Find where the given text appears and provide that cell's center as (X, Y) coordinate. 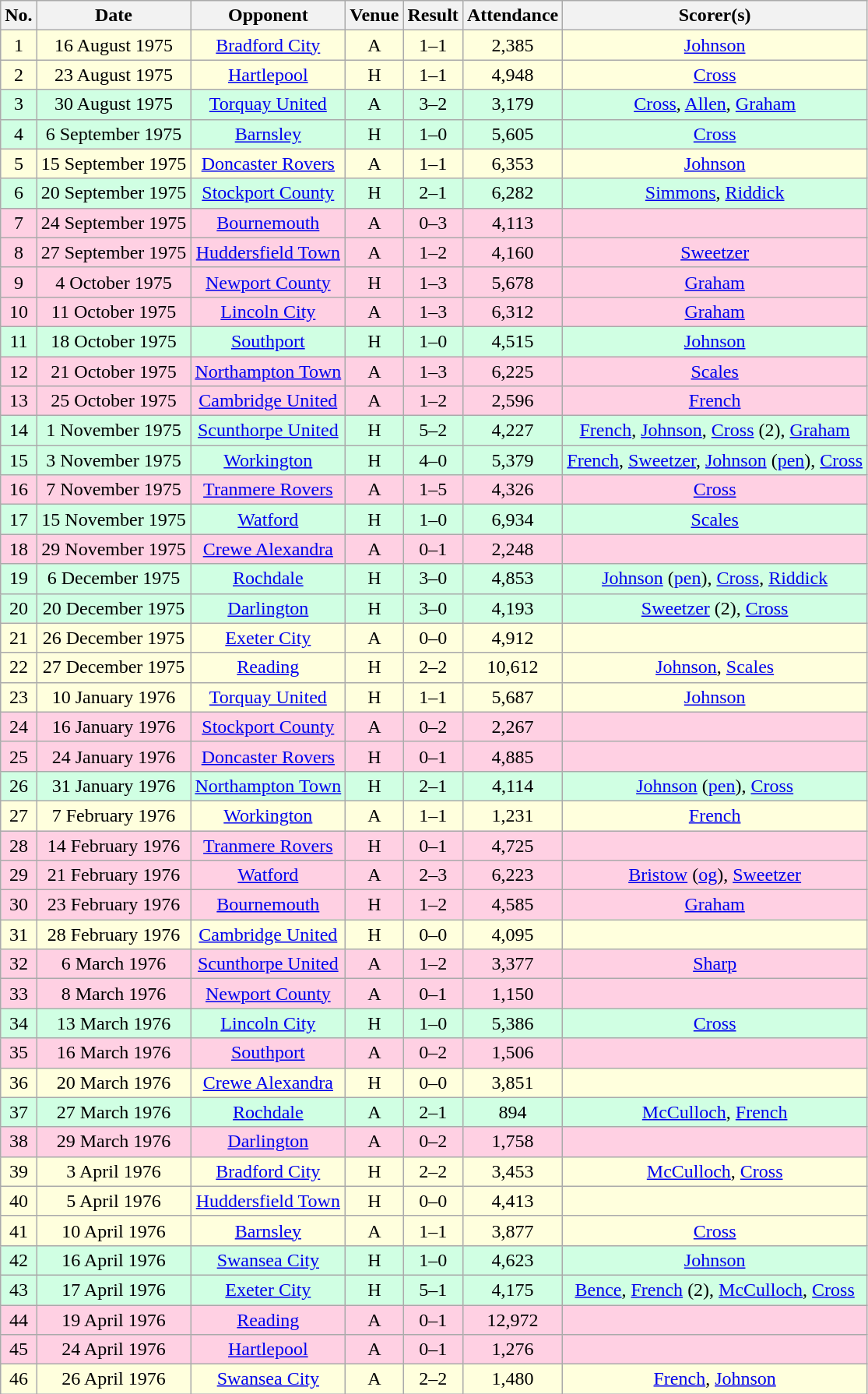
Sweetzer (2), Cross (715, 608)
20 March 1976 (114, 1082)
23 (19, 697)
23 February 1976 (114, 905)
4,623 (512, 1260)
2,385 (512, 45)
1,480 (512, 1379)
14 February 1976 (114, 845)
17 April 1976 (114, 1290)
15 September 1975 (114, 164)
15 November 1975 (114, 519)
24 (19, 727)
6 (19, 193)
Venue (374, 16)
4,095 (512, 935)
4,885 (512, 756)
26 (19, 786)
2,596 (512, 401)
15 (19, 460)
31 (19, 935)
French, Johnson, Cross (2), Graham (715, 431)
Scorer(s) (715, 16)
4,193 (512, 608)
No. (19, 16)
2,248 (512, 549)
4,413 (512, 1201)
6,312 (512, 312)
41 (19, 1230)
10,612 (512, 667)
8 (19, 252)
27 December 1975 (114, 667)
4,515 (512, 341)
16 (19, 490)
8 March 1976 (114, 994)
24 September 1975 (114, 223)
4,585 (512, 905)
34 (19, 1023)
26 April 1976 (114, 1379)
4,160 (512, 252)
1 November 1975 (114, 431)
Date (114, 16)
13 (19, 401)
6,282 (512, 193)
4,175 (512, 1290)
4,227 (512, 431)
30 August 1975 (114, 104)
19 April 1976 (114, 1320)
2 (19, 75)
5,678 (512, 282)
16 January 1976 (114, 727)
10 (19, 312)
26 December 1975 (114, 638)
3–2 (433, 104)
29 (19, 875)
7 (19, 223)
11 October 1975 (114, 312)
Attendance (512, 16)
16 August 1975 (114, 45)
3,179 (512, 104)
25 October 1975 (114, 401)
4,114 (512, 786)
44 (19, 1320)
42 (19, 1260)
1,231 (512, 815)
23 August 1975 (114, 75)
22 (19, 667)
21 February 1976 (114, 875)
6,934 (512, 519)
30 (19, 905)
Johnson (pen), Cross, Riddick (715, 579)
Simmons, Riddick (715, 193)
5 April 1976 (114, 1201)
18 October 1975 (114, 341)
20 (19, 608)
29 March 1976 (114, 1142)
0–3 (433, 223)
27 March 1976 (114, 1112)
33 (19, 994)
21 (19, 638)
3,453 (512, 1171)
4,113 (512, 223)
28 February 1976 (114, 935)
10 April 1976 (114, 1230)
20 September 1975 (114, 193)
36 (19, 1082)
9 (19, 282)
12,972 (512, 1320)
24 January 1976 (114, 756)
Cross, Allen, Graham (715, 104)
6 March 1976 (114, 964)
38 (19, 1142)
1,150 (512, 994)
1,276 (512, 1350)
5,605 (512, 134)
3,851 (512, 1082)
27 September 1975 (114, 252)
18 (19, 549)
45 (19, 1350)
7 February 1976 (114, 815)
6,225 (512, 371)
32 (19, 964)
46 (19, 1379)
Sweetzer (715, 252)
3,877 (512, 1230)
2,267 (512, 727)
894 (512, 1112)
16 April 1976 (114, 1260)
1–5 (433, 490)
4,948 (512, 75)
43 (19, 1290)
2–3 (433, 875)
31 January 1976 (114, 786)
4 (19, 134)
5 (19, 164)
McCulloch, French (715, 1112)
5,379 (512, 460)
37 (19, 1112)
Sharp (715, 964)
6 December 1975 (114, 579)
3,377 (512, 964)
3 November 1975 (114, 460)
Johnson, Scales (715, 667)
35 (19, 1053)
6,353 (512, 164)
19 (19, 579)
4,912 (512, 638)
4–0 (433, 460)
14 (19, 431)
28 (19, 845)
7 November 1975 (114, 490)
24 April 1976 (114, 1350)
French, Sweetzer, Johnson (pen), Cross (715, 460)
10 January 1976 (114, 697)
5,687 (512, 697)
4,725 (512, 845)
1,506 (512, 1053)
1 (19, 45)
13 March 1976 (114, 1023)
12 (19, 371)
Bristow (og), Sweetzer (715, 875)
11 (19, 341)
4,326 (512, 490)
21 October 1975 (114, 371)
1,758 (512, 1142)
Bence, French (2), McCulloch, Cross (715, 1290)
4 October 1975 (114, 282)
6 September 1975 (114, 134)
20 December 1975 (114, 608)
Opponent (268, 16)
French, Johnson (715, 1379)
27 (19, 815)
5–2 (433, 431)
3 (19, 104)
Johnson (pen), Cross (715, 786)
Result (433, 16)
McCulloch, Cross (715, 1171)
6,223 (512, 875)
5–1 (433, 1290)
5,386 (512, 1023)
16 March 1976 (114, 1053)
4,853 (512, 579)
40 (19, 1201)
29 November 1975 (114, 549)
3 April 1976 (114, 1171)
39 (19, 1171)
17 (19, 519)
25 (19, 756)
